Determine the (x, y) coordinate at the center of the cell enclosing the given text.  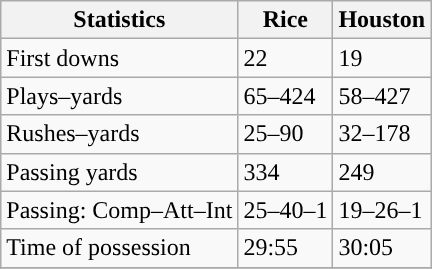
29:55 (286, 248)
Rushes–yards (120, 134)
334 (286, 172)
25–40–1 (286, 210)
Statistics (120, 20)
Passing: Comp–Att–Int (120, 210)
First downs (120, 58)
19 (382, 58)
25–90 (286, 134)
30:05 (382, 248)
249 (382, 172)
Time of possession (120, 248)
Rice (286, 20)
Houston (382, 20)
Plays–yards (120, 96)
32–178 (382, 134)
22 (286, 58)
19–26–1 (382, 210)
65–424 (286, 96)
Passing yards (120, 172)
58–427 (382, 96)
